Return (X, Y) of the center of cell containing provided text 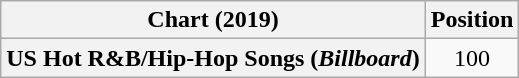
Position (472, 20)
US Hot R&B/Hip-Hop Songs (Billboard) (213, 58)
Chart (2019) (213, 20)
100 (472, 58)
